Scan for the cell matching the given text and deliver its [x, y] coordinate at center. 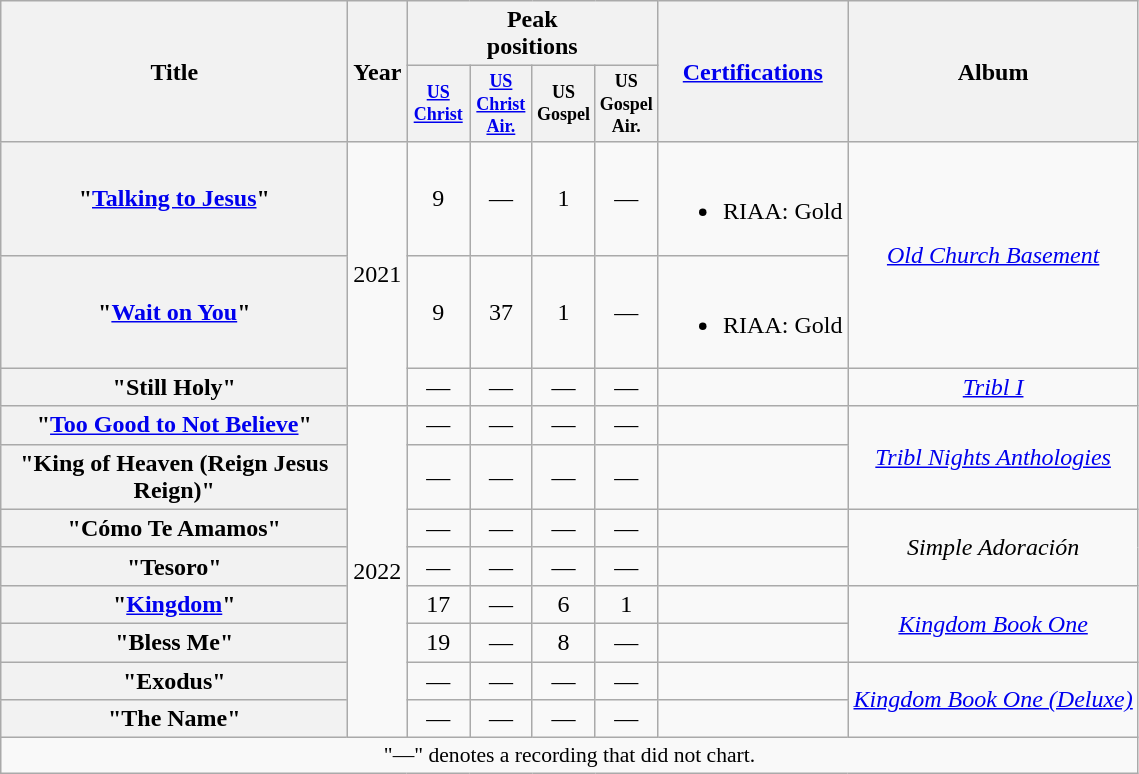
USChrist [438, 104]
17 [438, 604]
"Wait on You" [174, 312]
USGospel Air. [626, 104]
USChrist Air. [502, 104]
8 [564, 642]
Album [993, 72]
19 [438, 642]
Peakpositions [532, 34]
Year [378, 72]
"The Name" [174, 719]
USGospel [564, 104]
Title [174, 72]
2021 [378, 274]
Tribl I [993, 387]
Kingdom Book One (Deluxe) [993, 700]
"Tesoro" [174, 566]
Kingdom Book One [993, 623]
"Bless Me" [174, 642]
"Still Holy" [174, 387]
6 [564, 604]
"Cómo Te Amamos" [174, 528]
37 [502, 312]
"King of Heaven (Reign Jesus Reign)" [174, 476]
Old Church Basement [993, 255]
Simple Adoración [993, 547]
"Too Good to Not Believe" [174, 425]
"Talking to Jesus" [174, 198]
"Exodus" [174, 681]
2022 [378, 572]
Tribl Nights Anthologies [993, 458]
"Kingdom" [174, 604]
"—" denotes a recording that did not chart. [570, 756]
Certifications [753, 72]
